Return the [X, Y] coordinate for the center point of the cell that contains the specified text.  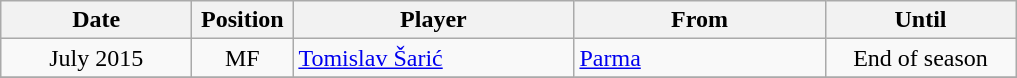
Parma [700, 58]
Date [96, 20]
End of season [920, 58]
Tomislav Šarić [434, 58]
From [700, 20]
July 2015 [96, 58]
Until [920, 20]
Position [242, 20]
MF [242, 58]
Player [434, 20]
